Find where the given text appears and provide that cell's center as (X, Y) coordinate. 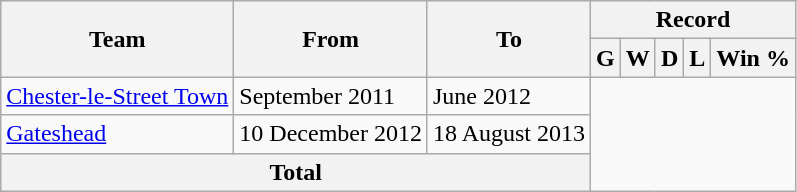
Chester-le-Street Town (118, 96)
To (508, 39)
June 2012 (508, 96)
September 2011 (331, 96)
From (331, 39)
18 August 2013 (508, 134)
Record (694, 20)
Win % (754, 58)
L (698, 58)
G (606, 58)
D (669, 58)
W (638, 58)
Team (118, 39)
10 December 2012 (331, 134)
Gateshead (118, 134)
Total (296, 172)
